Extract the [x, y] coordinate from the center of the cell holding the provided text.  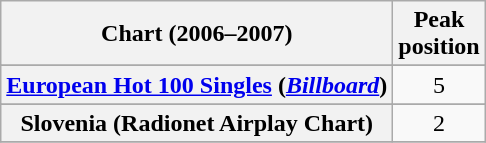
2 [439, 123]
European Hot 100 Singles (Billboard) [197, 85]
5 [439, 85]
Slovenia (Radionet Airplay Chart) [197, 123]
Peakposition [439, 34]
Chart (2006–2007) [197, 34]
